From the cell containing the given text, extract its center point as (X, Y) coordinate. 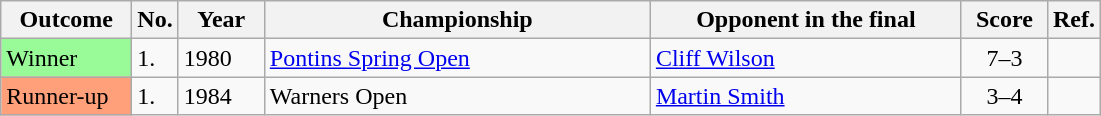
No. (155, 20)
Runner-up (66, 96)
Score (1004, 20)
7–3 (1004, 58)
Ref. (1074, 20)
Warners Open (457, 96)
Pontins Spring Open (457, 58)
Championship (457, 20)
3–4 (1004, 96)
Martin Smith (806, 96)
1980 (221, 58)
Outcome (66, 20)
Opponent in the final (806, 20)
Year (221, 20)
Cliff Wilson (806, 58)
1984 (221, 96)
Winner (66, 58)
